From the cell containing the given text, extract its center point as (x, y) coordinate. 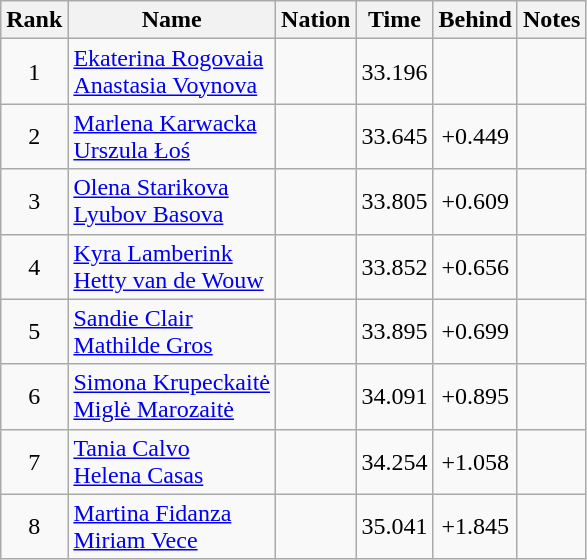
33.805 (394, 202)
7 (34, 462)
35.041 (394, 526)
Time (394, 20)
+0.699 (475, 332)
Nation (316, 20)
Notes (551, 20)
Martina FidanzaMiriam Vece (172, 526)
4 (34, 266)
+0.895 (475, 396)
1 (34, 72)
8 (34, 526)
34.091 (394, 396)
Olena StarikovaLyubov Basova (172, 202)
33.196 (394, 72)
Marlena KarwackaUrszula Łoś (172, 136)
5 (34, 332)
+1.058 (475, 462)
+0.449 (475, 136)
+0.609 (475, 202)
34.254 (394, 462)
Behind (475, 20)
+0.656 (475, 266)
Sandie ClairMathilde Gros (172, 332)
Kyra LamberinkHetty van de Wouw (172, 266)
Rank (34, 20)
Simona KrupeckaitėMiglė Marozaitė (172, 396)
Name (172, 20)
Ekaterina RogovaiaAnastasia Voynova (172, 72)
6 (34, 396)
+1.845 (475, 526)
33.895 (394, 332)
2 (34, 136)
33.645 (394, 136)
33.852 (394, 266)
Tania CalvoHelena Casas (172, 462)
3 (34, 202)
